Pinpoint the cell where the given text exists, returning its [x, y] midpoint coordinate. 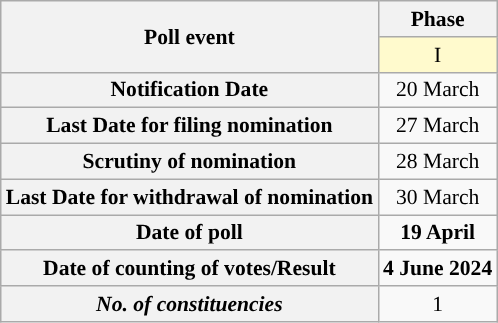
Last Date for withdrawal of nomination [190, 197]
Date of poll [190, 232]
Phase [438, 19]
4 June 2024 [438, 268]
27 March [438, 126]
Poll event [190, 36]
No. of constituencies [190, 304]
I [438, 54]
Scrutiny of nomination [190, 161]
1 [438, 304]
Last Date for filing nomination [190, 126]
19 April [438, 232]
20 March [438, 90]
30 March [438, 197]
Notification Date [190, 90]
Date of counting of votes/Result [190, 268]
28 March [438, 161]
